Return the [X, Y] coordinate for the center point of the cell that contains the specified text.  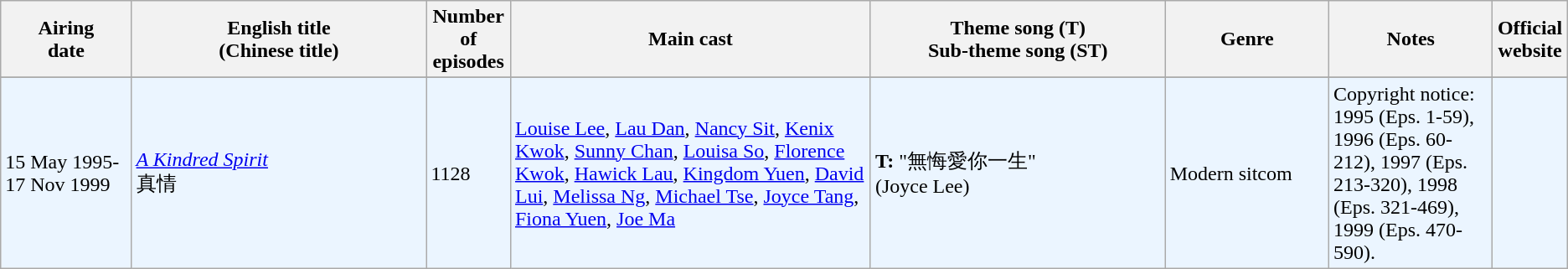
15 May 1995- 17 Nov 1999 [66, 173]
Theme song (T) Sub-theme song (ST) [1018, 39]
Modern sitcom [1246, 173]
Main cast [690, 39]
Airingdate [66, 39]
Number of episodes [469, 39]
T: "無悔愛你一生" (Joyce Lee) [1018, 173]
Notes [1411, 39]
Copyright notice: 1995 (Eps. 1-59), 1996 (Eps. 60-212), 1997 (Eps. 213-320), 1998 (Eps. 321-469), 1999 (Eps. 470-590). [1411, 173]
Official website [1529, 39]
1128 [469, 173]
English title (Chinese title) [279, 39]
A Kindred Spirit 真情 [279, 173]
Genre [1246, 39]
